Locate the cell with the specified text and output its [x, y] center coordinate. 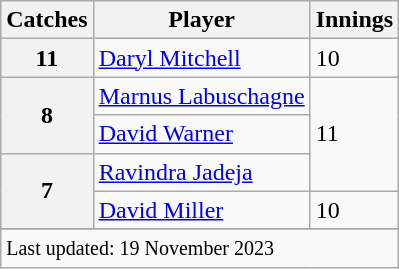
Catches [47, 20]
Player [202, 20]
Marnus Labuschagne [202, 96]
David Miller [202, 210]
8 [47, 115]
7 [47, 191]
David Warner [202, 134]
Daryl Mitchell [202, 58]
Innings [354, 20]
Last updated: 19 November 2023 [200, 248]
Ravindra Jadeja [202, 172]
